Provide the [X, Y] coordinate of the cell's center where the given text is located.  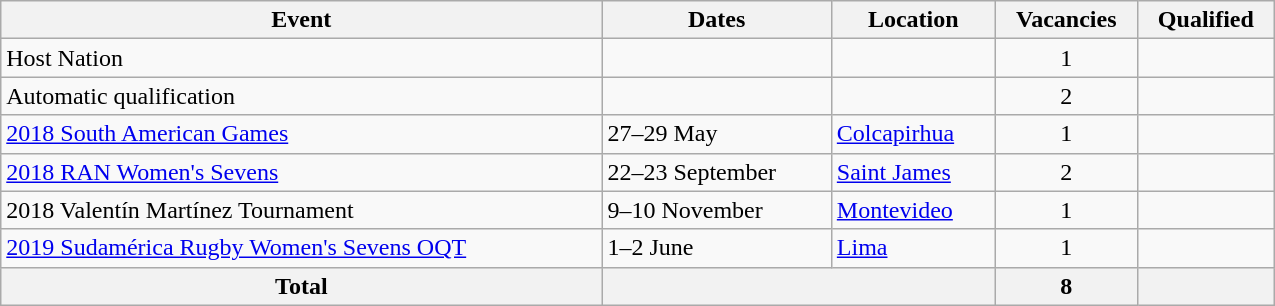
Event [302, 20]
Dates [716, 20]
2018 Valentín Martínez Tournament [302, 210]
Montevideo [913, 210]
22–23 September [716, 172]
Qualified [1206, 20]
Host Nation [302, 58]
8 [1066, 286]
9–10 November [716, 210]
2018 RAN Women's Sevens [302, 172]
1–2 June [716, 248]
Lima [913, 248]
2018 South American Games [302, 134]
2019 Sudamérica Rugby Women's Sevens OQT [302, 248]
Vacancies [1066, 20]
Automatic qualification [302, 96]
27–29 May [716, 134]
Saint James [913, 172]
Location [913, 20]
Colcapirhua [913, 134]
Total [302, 286]
